Search for the cell housing the specified text and yield its [X, Y] center coordinate. 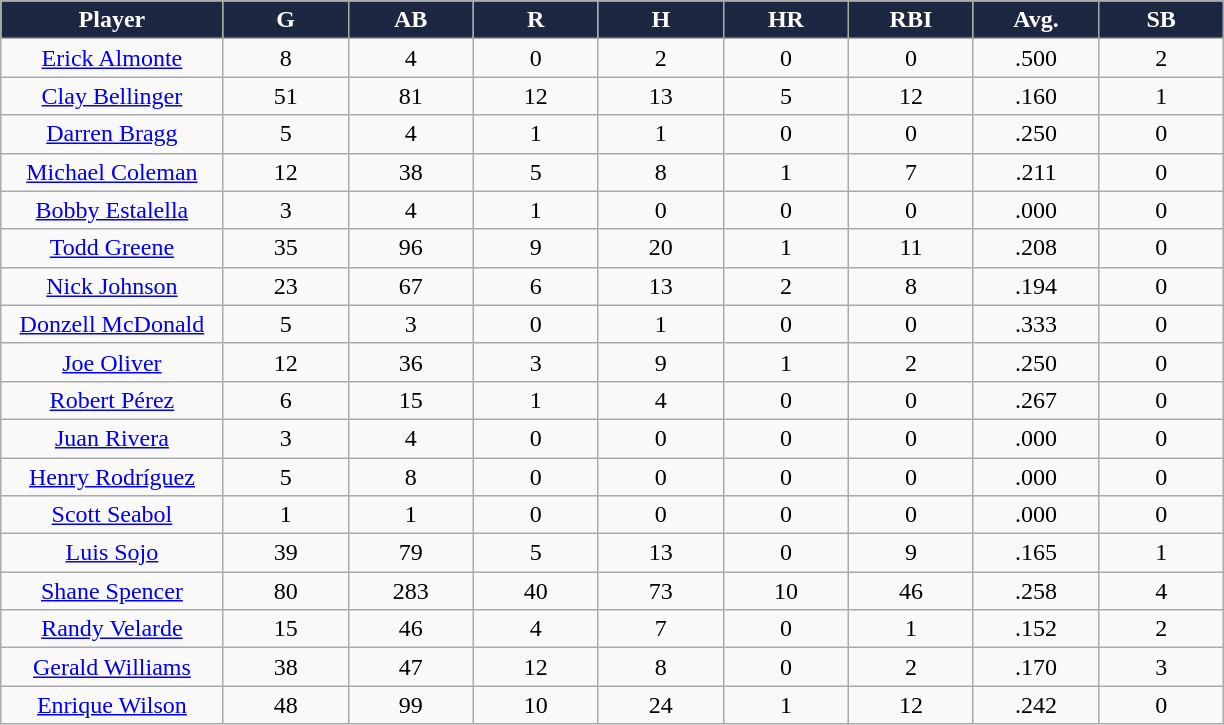
R [536, 20]
Erick Almonte [112, 58]
81 [410, 96]
80 [286, 591]
20 [660, 248]
Donzell McDonald [112, 324]
67 [410, 286]
99 [410, 705]
35 [286, 248]
Darren Bragg [112, 134]
96 [410, 248]
.152 [1036, 629]
AB [410, 20]
.211 [1036, 172]
Enrique Wilson [112, 705]
.258 [1036, 591]
.333 [1036, 324]
HR [786, 20]
.500 [1036, 58]
Player [112, 20]
24 [660, 705]
283 [410, 591]
Nick Johnson [112, 286]
.267 [1036, 400]
39 [286, 553]
Joe Oliver [112, 362]
Henry Rodríguez [112, 477]
73 [660, 591]
Scott Seabol [112, 515]
H [660, 20]
SB [1162, 20]
.194 [1036, 286]
Clay Bellinger [112, 96]
Todd Greene [112, 248]
48 [286, 705]
47 [410, 667]
Shane Spencer [112, 591]
40 [536, 591]
G [286, 20]
.242 [1036, 705]
11 [910, 248]
Juan Rivera [112, 438]
RBI [910, 20]
.160 [1036, 96]
23 [286, 286]
79 [410, 553]
.208 [1036, 248]
.170 [1036, 667]
Gerald Williams [112, 667]
Randy Velarde [112, 629]
Luis Sojo [112, 553]
36 [410, 362]
Michael Coleman [112, 172]
Robert Pérez [112, 400]
.165 [1036, 553]
51 [286, 96]
Avg. [1036, 20]
Bobby Estalella [112, 210]
